Determine the (X, Y) coordinate at the center of the cell enclosing the given text.  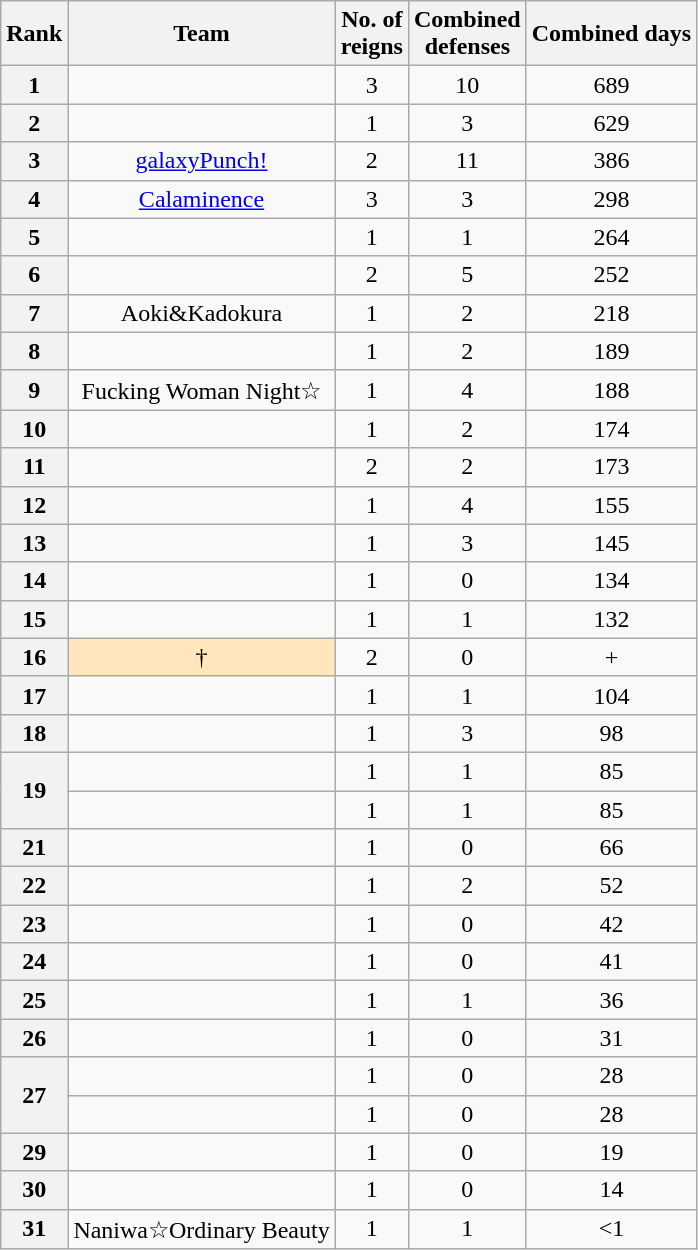
264 (611, 237)
<1 (611, 1229)
8 (34, 351)
Aoki&Kadokura (202, 313)
155 (611, 505)
Rank (34, 34)
15 (34, 619)
132 (611, 619)
173 (611, 467)
23 (34, 924)
36 (611, 1000)
24 (34, 962)
252 (611, 275)
Naniwa☆Ordinary Beauty (202, 1229)
Combined days (611, 34)
174 (611, 429)
18 (34, 733)
298 (611, 199)
42 (611, 924)
Calaminence (202, 199)
218 (611, 313)
† (202, 657)
386 (611, 161)
25 (34, 1000)
145 (611, 543)
Combineddefenses (467, 34)
No. ofreigns (372, 34)
188 (611, 390)
104 (611, 695)
13 (34, 543)
12 (34, 505)
+ (611, 657)
30 (34, 1190)
629 (611, 123)
galaxyPunch! (202, 161)
189 (611, 351)
7 (34, 313)
22 (34, 886)
17 (34, 695)
21 (34, 848)
27 (34, 1095)
52 (611, 886)
98 (611, 733)
689 (611, 85)
41 (611, 962)
6 (34, 275)
9 (34, 390)
134 (611, 581)
29 (34, 1152)
Team (202, 34)
Fucking Woman Night☆ (202, 390)
26 (34, 1038)
16 (34, 657)
66 (611, 848)
